Scan for the cell matching the given text and deliver its (x, y) coordinate at center. 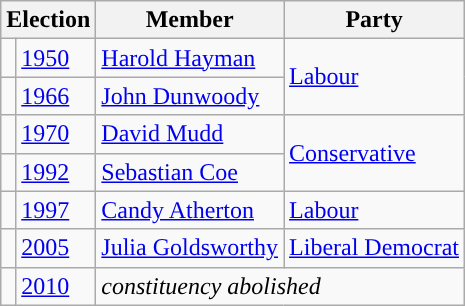
Conservative (374, 153)
Election (48, 20)
Harold Hayman (190, 58)
David Mudd (190, 134)
2010 (56, 286)
constituency abolished (280, 286)
John Dunwoody (190, 96)
1950 (56, 58)
1992 (56, 172)
Julia Goldsworthy (190, 248)
Liberal Democrat (374, 248)
1966 (56, 96)
Member (190, 20)
Party (374, 20)
Sebastian Coe (190, 172)
1997 (56, 210)
2005 (56, 248)
Candy Atherton (190, 210)
1970 (56, 134)
